Locate the cell with the specified text and output its (X, Y) center coordinate. 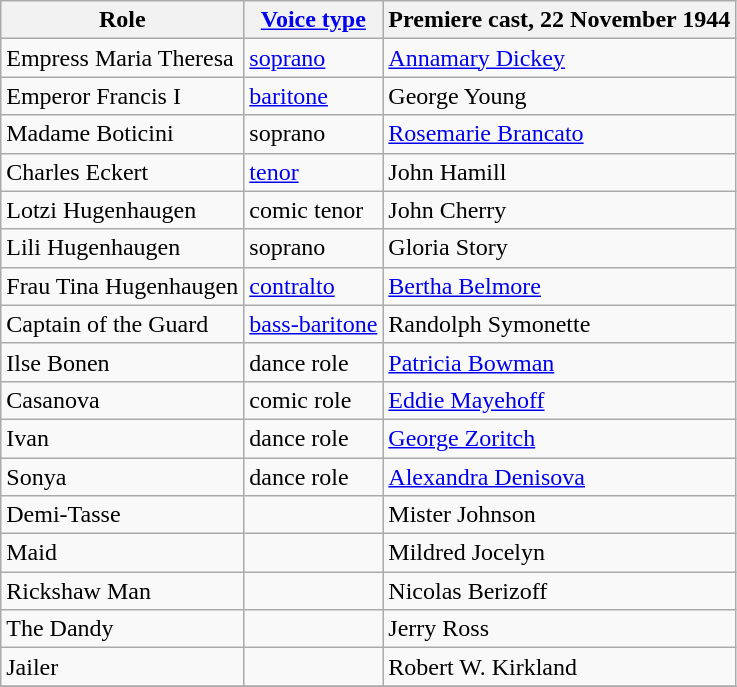
Ivan (122, 438)
Casanova (122, 400)
Maid (122, 553)
Alexandra Denisova (560, 477)
tenor (314, 172)
Madame Boticini (122, 134)
comic tenor (314, 210)
Randolph Symonette (560, 324)
Sonya (122, 477)
Charles Eckert (122, 172)
baritone (314, 96)
Premiere cast, 22 November 1944 (560, 20)
Gloria Story (560, 248)
George Zoritch (560, 438)
Lotzi Hugenhaugen (122, 210)
George Young (560, 96)
comic role (314, 400)
Eddie Mayehoff (560, 400)
John Hamill (560, 172)
Mildred Jocelyn (560, 553)
Mister Johnson (560, 515)
Empress Maria Theresa (122, 58)
Rickshaw Man (122, 591)
Rosemarie Brancato (560, 134)
Nicolas Berizoff (560, 591)
Frau Tina Hugenhaugen (122, 286)
Jailer (122, 667)
bass-baritone (314, 324)
John Cherry (560, 210)
Role (122, 20)
Demi-Tasse (122, 515)
Bertha Belmore (560, 286)
The Dandy (122, 629)
Patricia Bowman (560, 362)
Jerry Ross (560, 629)
Ilse Bonen (122, 362)
Emperor Francis I (122, 96)
Lili Hugenhaugen (122, 248)
Voice type (314, 20)
Annamary Dickey (560, 58)
Robert W. Kirkland (560, 667)
contralto (314, 286)
Captain of the Guard (122, 324)
